From the cell containing the given text, extract its center point as [x, y] coordinate. 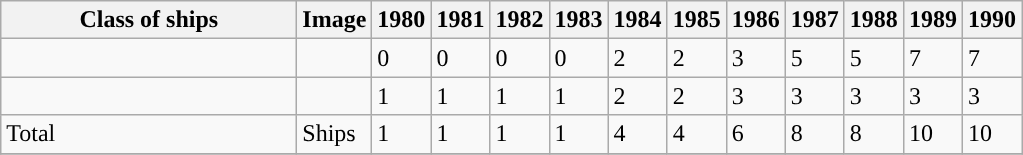
1989 [932, 20]
1986 [756, 20]
Class of ships [149, 20]
6 [756, 134]
Ships [334, 134]
Total [149, 134]
1980 [402, 20]
1981 [460, 20]
1983 [578, 20]
1988 [874, 20]
1985 [696, 20]
Image [334, 20]
1982 [520, 20]
1984 [638, 20]
1987 [814, 20]
1990 [992, 20]
